Extract the (X, Y) coordinate from the center of the cell holding the provided text.  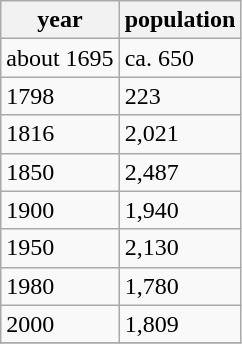
1850 (60, 172)
1,780 (180, 286)
2,021 (180, 134)
2000 (60, 324)
population (180, 20)
1,940 (180, 210)
1900 (60, 210)
1950 (60, 248)
223 (180, 96)
1980 (60, 286)
1,809 (180, 324)
2,487 (180, 172)
1798 (60, 96)
about 1695 (60, 58)
ca. 650 (180, 58)
1816 (60, 134)
2,130 (180, 248)
year (60, 20)
